For the text-containing cell, return its midpoint in (X, Y) coordinate format. 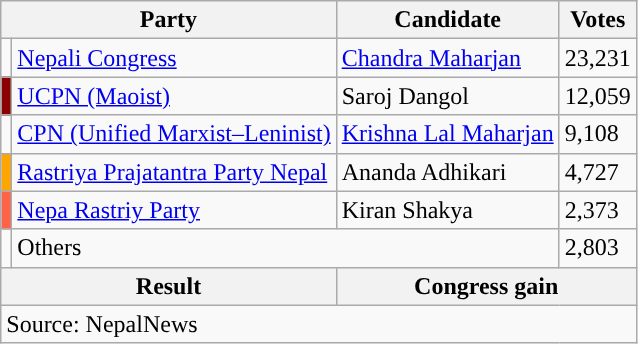
2,803 (598, 248)
Candidate (448, 20)
Others (286, 248)
2,373 (598, 210)
Result (168, 286)
Rastriya Prajatantra Party Nepal (174, 172)
Kiran Shakya (448, 210)
Krishna Lal Maharjan (448, 134)
Source: NepalNews (318, 324)
Votes (598, 20)
23,231 (598, 58)
9,108 (598, 134)
Party (168, 20)
Ananda Adhikari (448, 172)
Saroj Dangol (448, 96)
Chandra Maharjan (448, 58)
12,059 (598, 96)
UCPN (Maoist) (174, 96)
Nepali Congress (174, 58)
4,727 (598, 172)
CPN (Unified Marxist–Leninist) (174, 134)
Nepa Rastriy Party (174, 210)
Congress gain (486, 286)
